Provide the (x, y) coordinate of the cell's center where the given text is located.  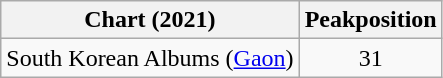
Peakposition (370, 20)
South Korean Albums (Gaon) (150, 58)
31 (370, 58)
Chart (2021) (150, 20)
